Extract the (X, Y) coordinate from the center of the cell holding the provided text.  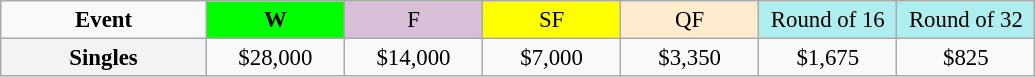
$1,675 (828, 58)
Round of 16 (828, 20)
Singles (104, 58)
$7,000 (552, 58)
$14,000 (413, 58)
$825 (966, 58)
SF (552, 20)
W (275, 20)
Round of 32 (966, 20)
$28,000 (275, 58)
$3,350 (690, 58)
Event (104, 20)
QF (690, 20)
F (413, 20)
